Scan for the cell matching the given text and deliver its (X, Y) coordinate at center. 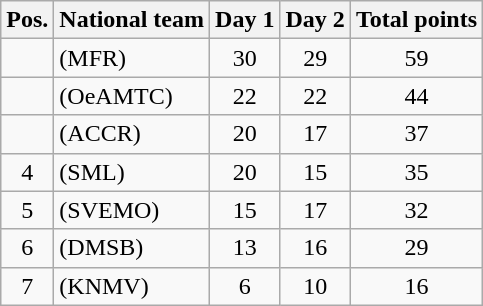
13 (245, 248)
(DMSB) (132, 248)
(SML) (132, 172)
(ACCR) (132, 134)
(SVEMO) (132, 210)
(OeAMTC) (132, 96)
35 (416, 172)
Day 1 (245, 20)
National team (132, 20)
37 (416, 134)
7 (28, 286)
(MFR) (132, 58)
32 (416, 210)
Day 2 (315, 20)
Total points (416, 20)
(KNMV) (132, 286)
4 (28, 172)
44 (416, 96)
10 (315, 286)
Pos. (28, 20)
59 (416, 58)
5 (28, 210)
30 (245, 58)
